Locate the cell with the specified text and output its (x, y) center coordinate. 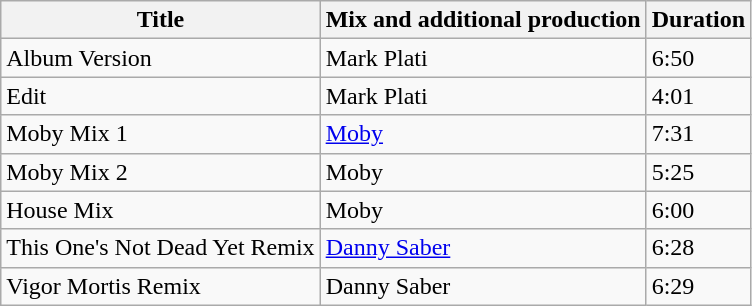
Edit (160, 96)
House Mix (160, 210)
6:50 (698, 58)
This One's Not Dead Yet Remix (160, 248)
Title (160, 20)
7:31 (698, 134)
Duration (698, 20)
Moby Mix 1 (160, 134)
6:28 (698, 248)
6:00 (698, 210)
Moby Mix 2 (160, 172)
Vigor Mortis Remix (160, 286)
Album Version (160, 58)
Mix and additional production (483, 20)
6:29 (698, 286)
4:01 (698, 96)
5:25 (698, 172)
